Return the (X, Y) coordinate for the center point of the cell that contains the specified text.  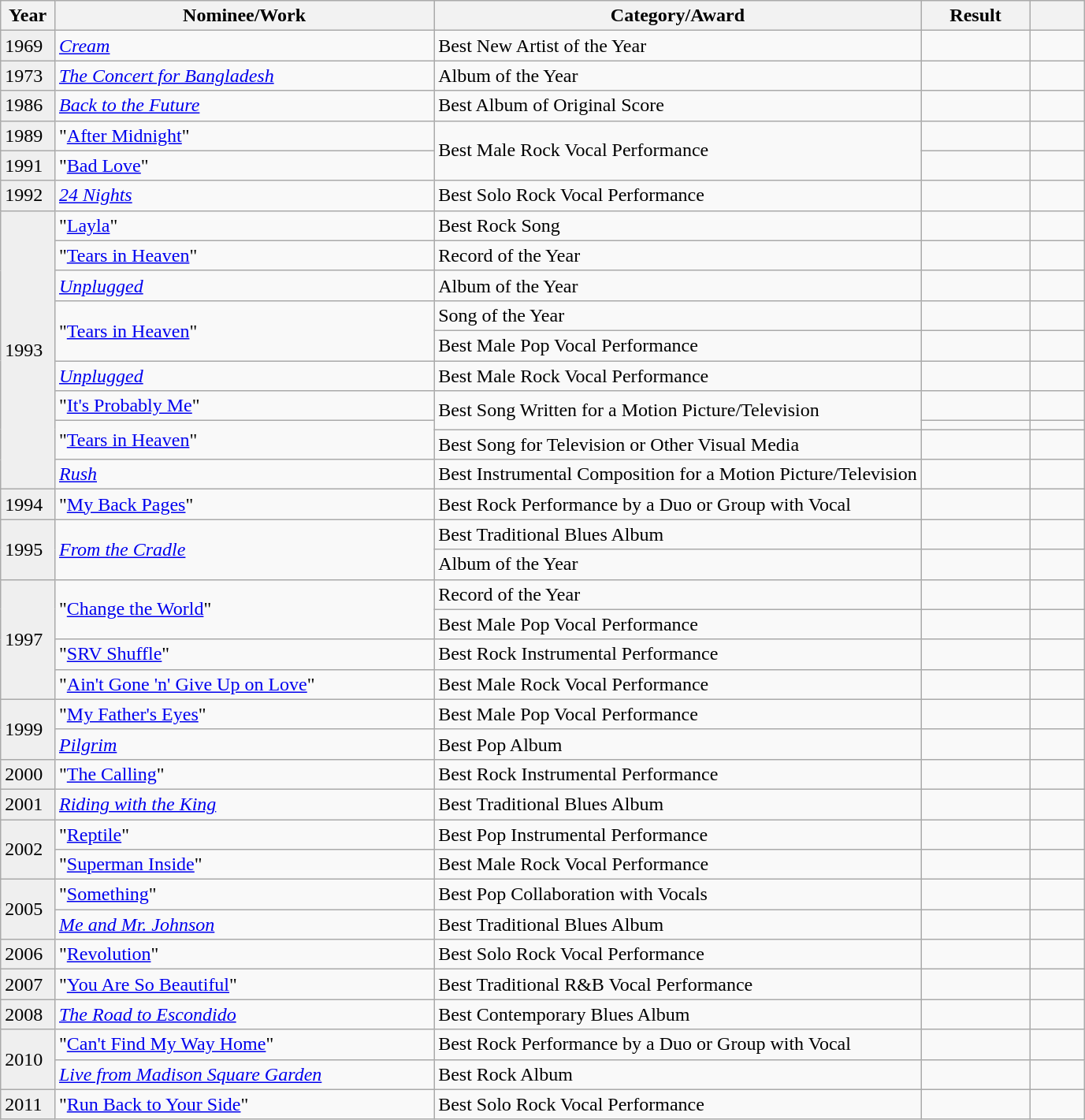
The Concert for Bangladesh (244, 76)
Nominee/Work (244, 16)
1991 (28, 166)
2005 (28, 910)
1989 (28, 136)
Best Album of Original Score (678, 106)
"Reptile" (244, 835)
Result (975, 16)
1973 (28, 76)
Pilgrim (244, 744)
Back to the Future (244, 106)
Best Traditional R&B Vocal Performance (678, 984)
2001 (28, 804)
"Run Back to Your Side" (244, 1104)
"Revolution" (244, 954)
Best Rock Album (678, 1074)
1992 (28, 195)
"My Back Pages" (244, 504)
Best Pop Instrumental Performance (678, 835)
Cream (244, 46)
Best Song for Television or Other Visual Media (678, 445)
1994 (28, 504)
"Superman Inside" (244, 865)
Best Song Written for a Motion Picture/Television (678, 410)
Rush (244, 474)
"Can't Find My Way Home" (244, 1044)
"Layla" (244, 225)
2000 (28, 774)
"SRV Shuffle" (244, 654)
"Change the World" (244, 609)
The Road to Escondido (244, 1014)
1993 (28, 350)
1999 (28, 729)
Best Pop Album (678, 744)
"You Are So Beautiful" (244, 984)
Best Contemporary Blues Album (678, 1014)
Me and Mr. Johnson (244, 925)
"Ain't Gone 'n' Give Up on Love" (244, 684)
Best New Artist of the Year (678, 46)
2002 (28, 850)
1969 (28, 46)
Category/Award (678, 16)
From the Cradle (244, 549)
1995 (28, 549)
2007 (28, 984)
"My Father's Eyes" (244, 714)
Best Instrumental Composition for a Motion Picture/Television (678, 474)
Best Pop Collaboration with Vocals (678, 895)
1986 (28, 106)
Riding with the King (244, 804)
2010 (28, 1059)
"After Midnight" (244, 136)
"The Calling" (244, 774)
2011 (28, 1104)
2006 (28, 954)
"Bad Love" (244, 166)
Song of the Year (678, 315)
1997 (28, 639)
2008 (28, 1014)
Year (28, 16)
24 Nights (244, 195)
Live from Madison Square Garden (244, 1074)
"Something" (244, 895)
"It's Probably Me" (244, 406)
Best Rock Song (678, 225)
